Return the [x, y] coordinate for the center point of the cell that contains the specified text.  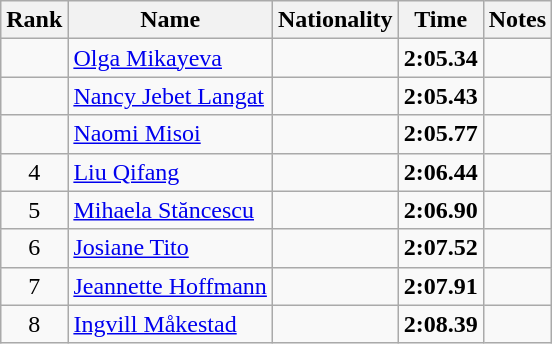
Rank [34, 20]
5 [34, 210]
6 [34, 248]
Liu Qifang [170, 172]
Josiane Tito [170, 248]
Nancy Jebet Langat [170, 96]
2:05.34 [440, 58]
Name [170, 20]
2:06.90 [440, 210]
Naomi Misoi [170, 134]
2:05.43 [440, 96]
Ingvill Måkestad [170, 324]
2:07.91 [440, 286]
Mihaela Stăncescu [170, 210]
2:05.77 [440, 134]
Time [440, 20]
Notes [517, 20]
8 [34, 324]
Nationality [335, 20]
Jeannette Hoffmann [170, 286]
2:08.39 [440, 324]
4 [34, 172]
2:07.52 [440, 248]
7 [34, 286]
Olga Mikayeva [170, 58]
2:06.44 [440, 172]
